Provide the (X, Y) coordinate of the cell's center where the given text is located.  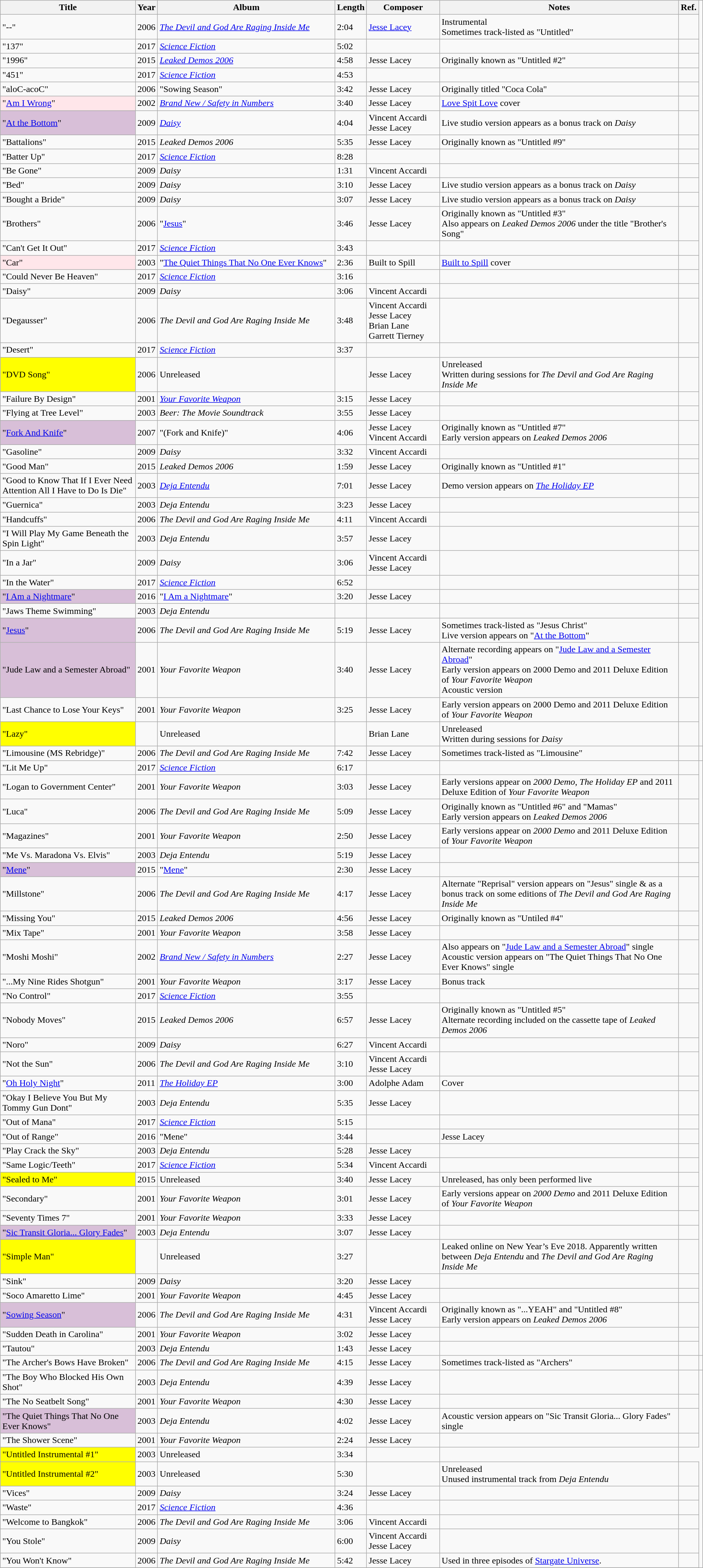
Used in three episodes of Stargate Universe. (560, 1560)
2:24 (351, 1440)
4:17 (351, 894)
"The Shower Scene" (68, 1440)
UnreleasedWritten during sessions for The Devil and God Are Raging Inside Me (560, 374)
"The Boy Who Blocked His Own Shot" (68, 1382)
"The No Seatbelt Song" (68, 1401)
Beer: The Movie Soundtrack (246, 413)
"Failure By Design" (68, 399)
6:57 (351, 1020)
"aloC-acoC" (68, 89)
Originally known as "...YEAH" and "Untitled #8"Early version appears on Leaked Demos 2006 (560, 1315)
6:00 (351, 1541)
Sometimes track-listed as "Limousine" (560, 753)
"Untitled Instrumental #2" (68, 1473)
Early version appears on 2000 Demo and 2011 Deluxe Edition of Your Favorite Weapon (560, 710)
Built to Spill (403, 262)
"At the Bottom" (68, 122)
"Good to Know That If I Ever Need Attention All I Have to Do Is Die" (68, 485)
"Sealed to Me" (68, 1179)
4:36 (351, 1508)
3:32 (351, 452)
"Tautou" (68, 1348)
4:31 (351, 1315)
"Welcome to Bangkok" (68, 1522)
"Flying at Tree Level" (68, 413)
"Sink" (68, 1281)
The Holiday EP (246, 1083)
"Jaws Theme Swimming" (68, 611)
"Play Crack the Sky" (68, 1150)
3:34 (351, 1454)
3:02 (351, 1334)
3:33 (351, 1218)
Acoustic version appears on "Sic Transit Gloria... Glory Fades" single (560, 1421)
6:17 (351, 767)
"Brothers" (68, 224)
"Vices" (68, 1493)
"Logan to Government Center" (68, 787)
4:45 (351, 1295)
3:24 (351, 1493)
Originally known as "Untitled #7"Early version appears on Leaked Demos 2006 (560, 433)
Originally known as "Untitled #6" and "Mamas"Early version appears on Leaked Demos 2006 (560, 811)
"(Fork and Knife)" (246, 433)
"Simple Man" (68, 1257)
"Out of Range" (68, 1136)
3:48 (351, 321)
3:15 (351, 399)
Bonus track (560, 982)
7:01 (351, 485)
2:04 (351, 27)
3:42 (351, 89)
"Good Man" (68, 466)
Title (68, 8)
"Jude Law and a Semester Abroad" (68, 670)
"Be Gone" (68, 170)
7:42 (351, 753)
Originally known as "Untitled #5"Alternate recording included on the cassette tape of Leaked Demos 2006 (560, 1020)
2011 (146, 1083)
"137" (68, 46)
"Me Vs. Maradona Vs. Elvis" (68, 855)
3:27 (351, 1257)
Sometimes track-listed as "Archers" (560, 1363)
"Guernica" (68, 505)
3:57 (351, 538)
Love Spit Love cover (560, 103)
Originally known as "Untiled #4" (560, 918)
Album (246, 8)
4:58 (351, 60)
Alternate "Reprisal" version appears on "Jesus" single & as a bonus track on some editions of The Devil and God Are Raging Inside Me (560, 894)
3:37 (351, 350)
"No Control" (68, 996)
Originally known as "Untitled #9" (560, 142)
"Bed" (68, 185)
4:53 (351, 75)
Vincent AccardiJesse LaceyBrian LaneGarrett Tierney (403, 321)
"Okay I Believe You But My Tommy Gun Dont" (68, 1102)
"You Won't Know" (68, 1560)
"Limousine (MS Rebridge)" (68, 753)
"Nobody Moves" (68, 1020)
Adolphe Adam (403, 1083)
Originally known as "Untitled #2" (560, 60)
"Seventy Times 7" (68, 1218)
"Car" (68, 262)
Length (351, 8)
"Moshi Moshi" (68, 957)
3:44 (351, 1136)
5:34 (351, 1165)
4:04 (351, 122)
3:43 (351, 248)
"Noro" (68, 1045)
"The Archer's Bows Have Broken" (68, 1363)
Originally known as "Untitled #3"Also appears on Leaked Demos 2006 under the title "Brother's Song" (560, 224)
"In the Water" (68, 582)
"Sic Transit Gloria... Glory Fades" (68, 1232)
"Handcuffs" (68, 519)
"Could Never Be Heaven" (68, 277)
3:00 (351, 1083)
"I Will Play My Game Beneath the Spin Light" (68, 538)
UnreleasedUnused instrumental track from Deja Entendu (560, 1473)
"Bought a Bride" (68, 199)
"Missing You" (68, 918)
"Battalions" (68, 142)
"Soco Amaretto Lime" (68, 1295)
Ref. (689, 8)
2:27 (351, 957)
2:36 (351, 262)
"451" (68, 75)
"In a Jar" (68, 563)
"Lit Me Up" (68, 767)
5:30 (351, 1473)
4:56 (351, 918)
5:42 (351, 1560)
"1996" (68, 60)
"You Stole" (68, 1541)
3:25 (351, 710)
5:02 (351, 46)
Unreleased, has only been performed live (560, 1179)
3:46 (351, 224)
"Luca" (68, 811)
InstrumentalSometimes track-listed as "Untitled" (560, 27)
4:11 (351, 519)
4:30 (351, 1401)
8:28 (351, 156)
3:16 (351, 277)
"Mix Tape" (68, 933)
5:15 (351, 1122)
"Not the Sun" (68, 1064)
"--" (68, 27)
6:27 (351, 1045)
"Secondary" (68, 1199)
"Same Logic/Teeth" (68, 1165)
"Millstone" (68, 894)
5:28 (351, 1150)
3:58 (351, 933)
"Batter Up" (68, 156)
3:23 (351, 505)
3:03 (351, 787)
4:39 (351, 1382)
2:30 (351, 869)
2:50 (351, 836)
3:17 (351, 982)
6:52 (351, 582)
1:43 (351, 1348)
Leaked online on New Year’s Eve 2018. Apparently written between Deja Entendu and The Devil and God Are Raging Inside Me (560, 1257)
"...My Nine Rides Shotgun" (68, 982)
"Gasoline" (68, 452)
Year (146, 8)
5:09 (351, 811)
"Untitled Instrumental #1" (68, 1454)
Sometimes track-listed as "Jesus Christ"Live version appears on "At the Bottom" (560, 630)
4:06 (351, 433)
Originally titled "Coca Cola" (560, 89)
4:02 (351, 1421)
1:59 (351, 466)
"Sudden Death in Carolina" (68, 1334)
Also appears on "Jude Law and a Semester Abroad" singleAcoustic version appears on "The Quiet Things That No One Ever Knows" single (560, 957)
"Degausser" (68, 321)
"Can't Get It Out" (68, 248)
UnreleasedWritten during sessions for Daisy (560, 734)
Cover (560, 1083)
Demo version appears on The Holiday EP (560, 485)
"Am I Wrong" (68, 103)
"Out of Mana" (68, 1122)
"DVD Song" (68, 374)
"Daisy" (68, 291)
"Waste" (68, 1508)
Composer (403, 8)
Brian Lane (403, 734)
Built to Spill cover (560, 262)
Notes (560, 8)
"Lazy" (68, 734)
Early versions appear on 2000 Demo, The Holiday EP and 2011 Deluxe Edition of Your Favorite Weapon (560, 787)
"Fork And Knife" (68, 433)
Jesse LaceyVincent Accardi (403, 433)
2007 (146, 433)
"Oh Holy Night" (68, 1083)
"Magazines" (68, 836)
"Desert" (68, 350)
"Last Chance to Lose Your Keys" (68, 710)
3:01 (351, 1199)
1:31 (351, 170)
4:15 (351, 1363)
Originally known as "Untitled #1" (560, 466)
